Return (x, y) of the center of cell containing provided text 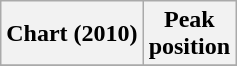
Chart (2010) (72, 34)
Peakposition (189, 34)
